Detect which cell encompasses the target text, then output its [X, Y] center coordinate. 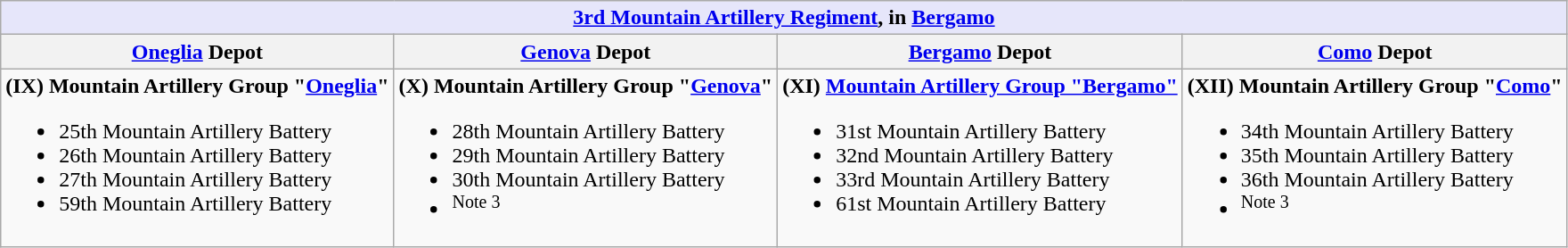
Bergamo Depot [980, 52]
Oneglia Depot [198, 52]
3rd Mountain Artillery Regiment, in Bergamo [784, 18]
Como Depot [1375, 52]
(XII) Mountain Artillery Group "Como" 34th Mountain Artillery Battery 35th Mountain Artillery Battery 36th Mountain Artillery BatteryNote 3 [1375, 159]
(X) Mountain Artillery Group "Genova" 28th Mountain Artillery Battery 29th Mountain Artillery Battery 30th Mountain Artillery BatteryNote 3 [586, 159]
Genova Depot [586, 52]
